For the text-containing cell, return its midpoint in [x, y] coordinate format. 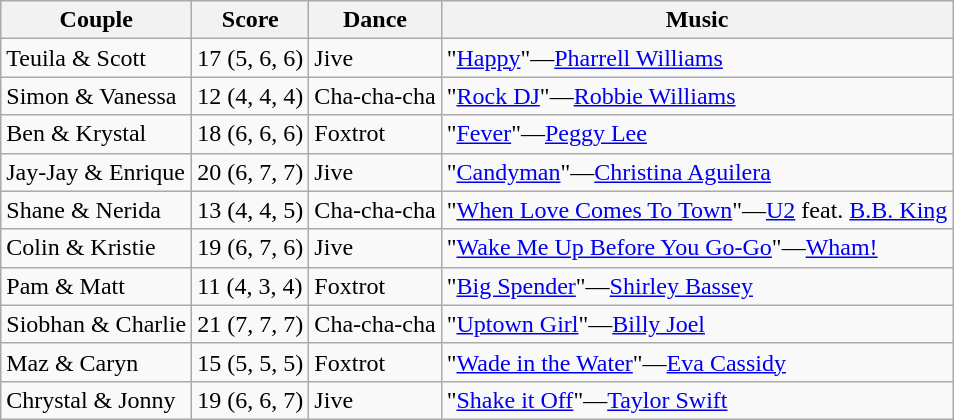
Maz & Caryn [96, 362]
"Uptown Girl"—Billy Joel [697, 324]
"Fever"—Peggy Lee [697, 134]
"Happy"—Pharrell Williams [697, 58]
"Candyman"—Christina Aguilera [697, 172]
Jay-Jay & Enrique [96, 172]
"Big Spender"—Shirley Bassey [697, 286]
Ben & Krystal [96, 134]
19 (6, 6, 7) [250, 400]
Simon & Vanessa [96, 96]
21 (7, 7, 7) [250, 324]
Dance [375, 20]
"When Love Comes To Town"—U2 feat. B.B. King [697, 210]
Music [697, 20]
Pam & Matt [96, 286]
"Shake it Off"—Taylor Swift [697, 400]
Couple [96, 20]
Shane & Nerida [96, 210]
Score [250, 20]
"Rock DJ"—Robbie Williams [697, 96]
13 (4, 4, 5) [250, 210]
"Wade in the Water"—Eva Cassidy [697, 362]
Colin & Kristie [96, 248]
20 (6, 7, 7) [250, 172]
19 (6, 7, 6) [250, 248]
18 (6, 6, 6) [250, 134]
Chrystal & Jonny [96, 400]
Siobhan & Charlie [96, 324]
12 (4, 4, 4) [250, 96]
17 (5, 6, 6) [250, 58]
"Wake Me Up Before You Go-Go"—Wham! [697, 248]
Teuila & Scott [96, 58]
11 (4, 3, 4) [250, 286]
15 (5, 5, 5) [250, 362]
